Locate the cell with the specified text and output its [x, y] center coordinate. 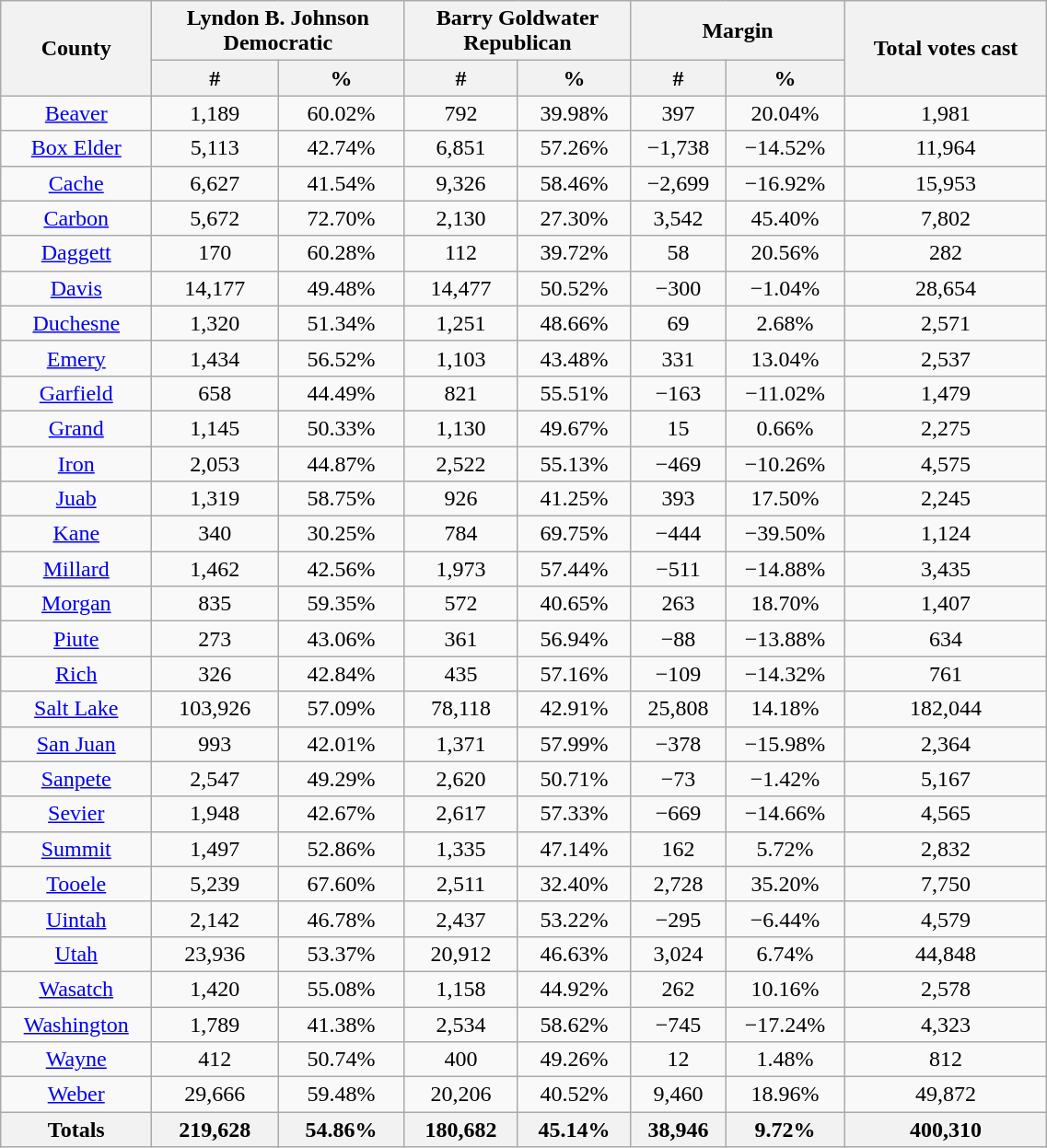
Margin [738, 31]
Wasatch [76, 989]
42.56% [341, 569]
1,124 [946, 534]
53.22% [575, 919]
Washington [76, 1025]
3,435 [946, 569]
2,275 [946, 428]
57.09% [341, 709]
Utah [76, 954]
−14.88% [785, 569]
103,926 [215, 709]
54.86% [341, 1130]
634 [946, 639]
57.33% [575, 814]
45.40% [785, 218]
50.52% [575, 288]
−469 [678, 463]
58.46% [575, 183]
2.68% [785, 323]
1,434 [215, 358]
Piute [76, 639]
1.48% [785, 1060]
14.18% [785, 709]
14,177 [215, 288]
263 [678, 604]
50.74% [341, 1060]
Grand [76, 428]
2,053 [215, 463]
County [76, 48]
1,948 [215, 814]
−669 [678, 814]
Sanpete [76, 779]
6,851 [460, 148]
Davis [76, 288]
−2,699 [678, 183]
−14.66% [785, 814]
43.48% [575, 358]
44.49% [341, 393]
4,565 [946, 814]
1,420 [215, 989]
Sevier [76, 814]
−378 [678, 744]
−39.50% [785, 534]
29,666 [215, 1095]
5,113 [215, 148]
57.99% [575, 744]
273 [215, 639]
Millard [76, 569]
658 [215, 393]
4,575 [946, 463]
219,628 [215, 1130]
112 [460, 253]
42.74% [341, 148]
−300 [678, 288]
−511 [678, 569]
−1,738 [678, 148]
69.75% [575, 534]
1,158 [460, 989]
761 [946, 674]
Morgan [76, 604]
1,145 [215, 428]
993 [215, 744]
9.72% [785, 1130]
42.84% [341, 674]
15 [678, 428]
−73 [678, 779]
20,206 [460, 1095]
56.94% [575, 639]
41.25% [575, 499]
51.34% [341, 323]
−11.02% [785, 393]
1,973 [460, 569]
10.16% [785, 989]
−17.24% [785, 1025]
Totals [76, 1130]
2,534 [460, 1025]
42.01% [341, 744]
262 [678, 989]
12 [678, 1060]
28,654 [946, 288]
44.87% [341, 463]
41.54% [341, 183]
0.66% [785, 428]
San Juan [76, 744]
9,460 [678, 1095]
6.74% [785, 954]
1,103 [460, 358]
−16.92% [785, 183]
1,789 [215, 1025]
15,953 [946, 183]
30.25% [341, 534]
58.62% [575, 1025]
55.51% [575, 393]
412 [215, 1060]
Salt Lake [76, 709]
1,407 [946, 604]
23,936 [215, 954]
180,682 [460, 1130]
1,335 [460, 849]
812 [946, 1060]
Box Elder [76, 148]
41.38% [341, 1025]
1,497 [215, 849]
Lyndon B. JohnsonDemocratic [278, 31]
1,371 [460, 744]
49.67% [575, 428]
2,537 [946, 358]
−13.88% [785, 639]
43.06% [341, 639]
1,189 [215, 113]
−6.44% [785, 919]
Duchesne [76, 323]
46.78% [341, 919]
Kane [76, 534]
835 [215, 604]
340 [215, 534]
2,547 [215, 779]
11,964 [946, 148]
40.52% [575, 1095]
170 [215, 253]
69 [678, 323]
35.20% [785, 884]
14,477 [460, 288]
59.48% [341, 1095]
32.40% [575, 884]
57.26% [575, 148]
361 [460, 639]
2,511 [460, 884]
−88 [678, 639]
2,245 [946, 499]
48.66% [575, 323]
72.70% [341, 218]
−295 [678, 919]
Beaver [76, 113]
4,579 [946, 919]
Cache [76, 183]
25,808 [678, 709]
400 [460, 1060]
3,542 [678, 218]
13.04% [785, 358]
53.37% [341, 954]
393 [678, 499]
1,462 [215, 569]
2,142 [215, 919]
40.65% [575, 604]
6,627 [215, 183]
Uintah [76, 919]
2,522 [460, 463]
−745 [678, 1025]
Carbon [76, 218]
−109 [678, 674]
5,239 [215, 884]
400,310 [946, 1130]
821 [460, 393]
49,872 [946, 1095]
56.52% [341, 358]
Wayne [76, 1060]
326 [215, 674]
9,326 [460, 183]
5,672 [215, 218]
49.26% [575, 1060]
397 [678, 113]
78,118 [460, 709]
2,728 [678, 884]
1,981 [946, 113]
−15.98% [785, 744]
2,832 [946, 849]
2,578 [946, 989]
2,617 [460, 814]
2,130 [460, 218]
58.75% [341, 499]
49.48% [341, 288]
−1.42% [785, 779]
27.30% [575, 218]
331 [678, 358]
38,946 [678, 1130]
Rich [76, 674]
2,620 [460, 779]
52.86% [341, 849]
572 [460, 604]
Emery [76, 358]
59.35% [341, 604]
−1.04% [785, 288]
1,251 [460, 323]
45.14% [575, 1130]
42.91% [575, 709]
2,437 [460, 919]
5.72% [785, 849]
49.29% [341, 779]
Iron [76, 463]
17.50% [785, 499]
18.70% [785, 604]
4,323 [946, 1025]
Garfield [76, 393]
44,848 [946, 954]
Juab [76, 499]
42.67% [341, 814]
182,044 [946, 709]
3,024 [678, 954]
39.98% [575, 113]
5,167 [946, 779]
−163 [678, 393]
−14.32% [785, 674]
44.92% [575, 989]
435 [460, 674]
1,319 [215, 499]
−444 [678, 534]
2,364 [946, 744]
39.72% [575, 253]
50.33% [341, 428]
7,802 [946, 218]
60.02% [341, 113]
20.56% [785, 253]
20.04% [785, 113]
60.28% [341, 253]
926 [460, 499]
46.63% [575, 954]
Daggett [76, 253]
Barry GoldwaterRepublican [518, 31]
58 [678, 253]
792 [460, 113]
7,750 [946, 884]
50.71% [575, 779]
55.13% [575, 463]
162 [678, 849]
784 [460, 534]
2,571 [946, 323]
67.60% [341, 884]
Total votes cast [946, 48]
1,320 [215, 323]
57.16% [575, 674]
1,130 [460, 428]
Summit [76, 849]
57.44% [575, 569]
Weber [76, 1095]
−10.26% [785, 463]
20,912 [460, 954]
55.08% [341, 989]
1,479 [946, 393]
282 [946, 253]
Tooele [76, 884]
47.14% [575, 849]
18.96% [785, 1095]
−14.52% [785, 148]
